Output the [x, y] coordinate of the center of the cell containing the given text.  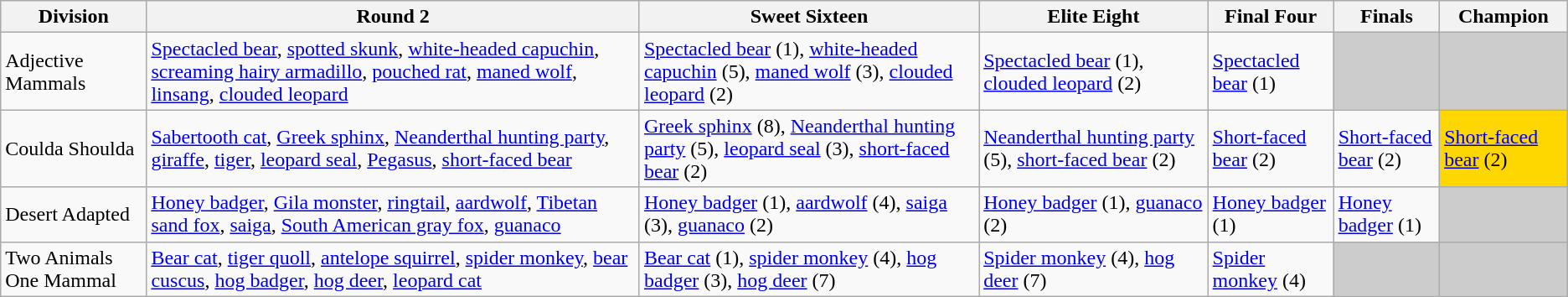
Spectacled bear, spotted skunk, white-headed capuchin, screaming hairy armadillo, pouched rat, maned wolf, linsang, clouded leopard [394, 71]
Round 2 [394, 17]
Desert Adapted [74, 215]
Bear cat, tiger quoll, antelope squirrel, spider monkey, bear cuscus, hog badger, hog deer, leopard cat [394, 268]
Coulda Shoulda [74, 148]
Elite Eight [1094, 17]
Sabertooth cat, Greek sphinx, Neanderthal hunting party, giraffe, tiger, leopard seal, Pegasus, short-faced bear [394, 148]
Adjective Mammals [74, 71]
Two Animals One Mammal [74, 268]
Spectacled bear (1) [1271, 71]
Spectacled bear (1), white-headed capuchin (5), maned wolf (3), clouded leopard (2) [809, 71]
Final Four [1271, 17]
Spectacled bear (1), clouded leopard (2) [1094, 71]
Champion [1504, 17]
Sweet Sixteen [809, 17]
Spider monkey (4), hog deer (7) [1094, 268]
Finals [1387, 17]
Neanderthal hunting party (5), short-faced bear (2) [1094, 148]
Honey badger, Gila monster, ringtail, aardwolf, Tibetan sand fox, saiga, South American gray fox, guanaco [394, 215]
Bear cat (1), spider monkey (4), hog badger (3), hog deer (7) [809, 268]
Greek sphinx (8), Neanderthal hunting party (5), leopard seal (3), short-faced bear (2) [809, 148]
Spider monkey (4) [1271, 268]
Division [74, 17]
Honey badger (1), aardwolf (4), saiga (3), guanaco (2) [809, 215]
Honey badger (1), guanaco (2) [1094, 215]
